From the cell containing the given text, extract its center point as (x, y) coordinate. 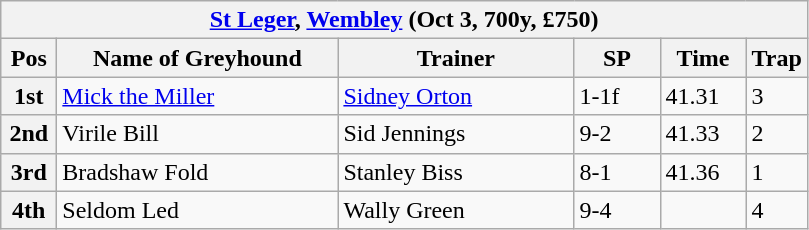
3rd (29, 172)
Pos (29, 58)
9-2 (617, 134)
Sid Jennings (456, 134)
1st (29, 96)
Virile Bill (198, 134)
Sidney Orton (456, 96)
41.33 (703, 134)
Seldom Led (198, 210)
8-1 (617, 172)
Wally Green (456, 210)
Mick the Miller (198, 96)
Bradshaw Fold (198, 172)
41.36 (703, 172)
2 (776, 134)
Time (703, 58)
3 (776, 96)
Stanley Biss (456, 172)
1-1f (617, 96)
4 (776, 210)
4th (29, 210)
Trainer (456, 58)
9-4 (617, 210)
Trap (776, 58)
1 (776, 172)
2nd (29, 134)
41.31 (703, 96)
St Leger, Wembley (Oct 3, 700y, £750) (404, 20)
SP (617, 58)
Name of Greyhound (198, 58)
